Return the [x, y] coordinate for the center point of the cell that contains the specified text.  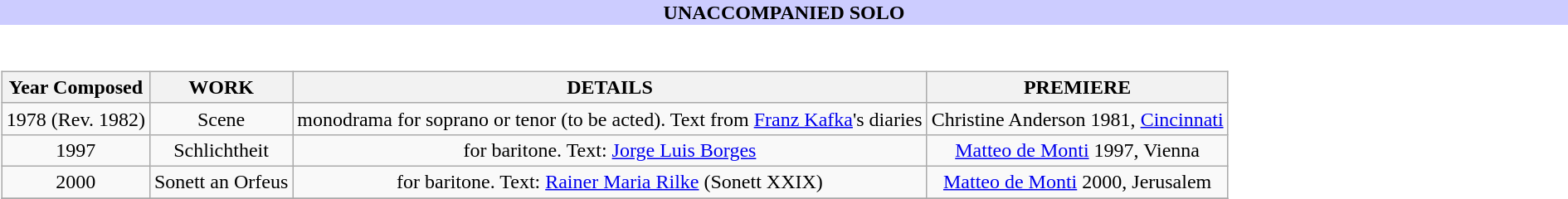
for baritone. Text: Jorge Luis Borges [610, 150]
monodrama for soprano or tenor (to be acted). Text from Franz Kafka's diaries [610, 119]
1997 [75, 150]
2000 [75, 182]
Year Composed [75, 87]
Christine Anderson 1981, Cincinnati [1077, 119]
Schlichtheit [221, 150]
Scene [221, 119]
for baritone. Text: Rainer Maria Rilke (Sonett XXIX) [610, 182]
Sonett an Orfeus [221, 182]
UNACCOMPANIED SOLO [784, 12]
DETAILS [610, 87]
1978 (Rev. 1982) [75, 119]
Matteo de Monti 2000, Jerusalem [1077, 182]
WORK [221, 87]
Matteo de Monti 1997, Vienna [1077, 150]
PREMIERE [1077, 87]
